Pinpoint the cell where the given text exists, returning its (x, y) midpoint coordinate. 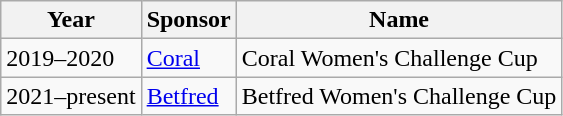
Coral Women's Challenge Cup (399, 58)
2019–2020 (71, 58)
Year (71, 20)
2021–present (71, 96)
Betfred (188, 96)
Betfred Women's Challenge Cup (399, 96)
Sponsor (188, 20)
Coral (188, 58)
Name (399, 20)
